Pinpoint the cell where the given text exists, returning its (X, Y) midpoint coordinate. 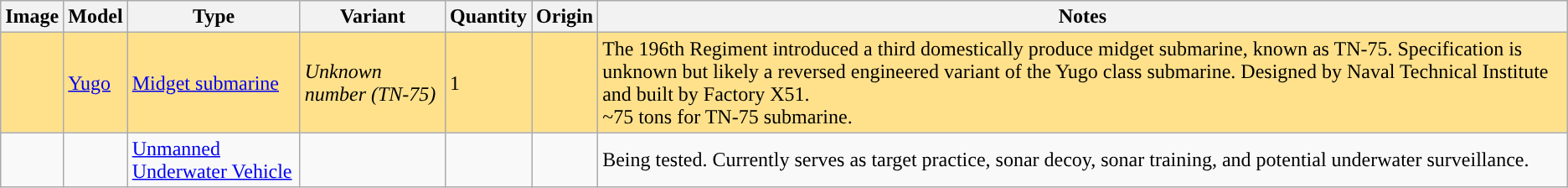
Image (32, 17)
Yugo (95, 82)
Origin (565, 17)
Quantity (487, 17)
Variant (372, 17)
1 (487, 82)
Being tested. Currently serves as target practice, sonar decoy, sonar training, and potential underwater surveillance. (1083, 159)
Type (214, 17)
Midget submarine (214, 82)
Notes (1083, 17)
Model (95, 17)
Unknown number (TN-75) (372, 82)
Unmanned Underwater Vehicle (214, 159)
